Identify which cell holds the provided text, then report its [X, Y] central coordinate. 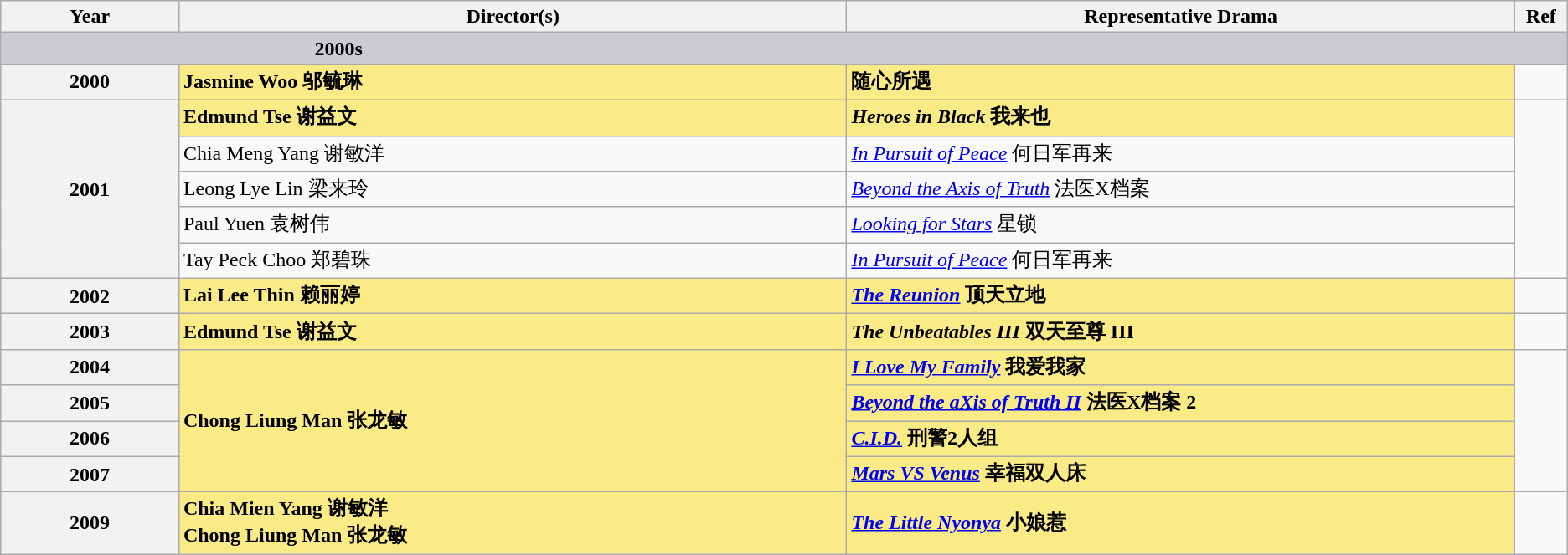
Beyond the aXis of Truth II 法医X档案 2 [1181, 403]
2003 [90, 331]
Representative Drama [1181, 17]
Beyond the Axis of Truth 法医X档案 [1181, 189]
Looking for Stars 星锁 [1181, 224]
Lai Lee Thin 赖丽婷 [513, 296]
Director(s) [513, 17]
The Reunion 顶天立地 [1181, 296]
2007 [90, 474]
Leong Lye Lin 梁来玲 [513, 189]
The Little Nyonya 小娘惹 [1181, 523]
C.I.D. 刑警2人组 [1181, 439]
2002 [90, 296]
Tay Peck Choo 郑碧珠 [513, 261]
Chia Meng Yang 谢敏洋 [513, 154]
Paul Yuen 袁树伟 [513, 224]
2000 [90, 82]
2001 [90, 189]
2000s [784, 49]
Chia Mien Yang 谢敏洋 Chong Liung Man 张龙敏 [513, 523]
2009 [90, 523]
2006 [90, 439]
Chong Liung Man 张龙敏 [513, 420]
2005 [90, 403]
I Love My Family 我爱我家 [1181, 367]
Mars VS Venus 幸福双人床 [1181, 474]
Year [90, 17]
Heroes in Black 我来也 [1181, 117]
The Unbeatables III 双天至尊 III [1181, 331]
2004 [90, 367]
随心所遇 [1181, 82]
Ref [1541, 17]
Jasmine Woo 邬毓琳 [513, 82]
